Determine the (X, Y) coordinate at the center of the cell enclosing the given text.  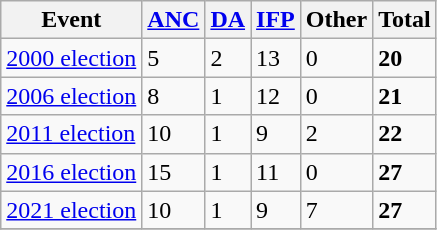
12 (276, 96)
Total (405, 20)
13 (276, 58)
11 (276, 172)
2016 election (72, 172)
2006 election (72, 96)
DA (228, 20)
8 (174, 96)
2011 election (72, 134)
ANC (174, 20)
Event (72, 20)
7 (336, 210)
15 (174, 172)
21 (405, 96)
Other (336, 20)
2000 election (72, 58)
22 (405, 134)
IFP (276, 20)
2021 election (72, 210)
5 (174, 58)
20 (405, 58)
